Extract the (x, y) coordinate from the center of the cell holding the provided text.  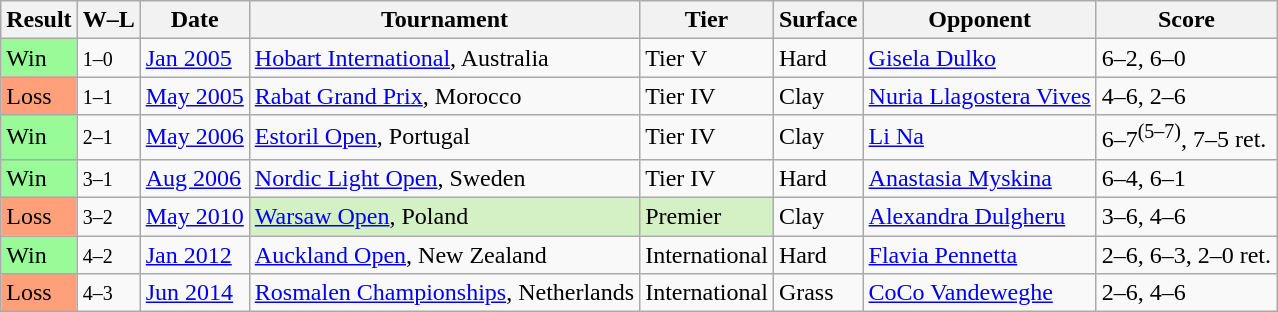
4–2 (108, 255)
2–6, 6–3, 2–0 ret. (1186, 255)
4–6, 2–6 (1186, 96)
Jan 2012 (194, 255)
CoCo Vandeweghe (980, 293)
2–6, 4–6 (1186, 293)
Nuria Llagostera Vives (980, 96)
Gisela Dulko (980, 58)
Rabat Grand Prix, Morocco (444, 96)
3–1 (108, 178)
3–6, 4–6 (1186, 217)
Anastasia Myskina (980, 178)
1–0 (108, 58)
3–2 (108, 217)
Aug 2006 (194, 178)
Opponent (980, 20)
6–4, 6–1 (1186, 178)
Flavia Pennetta (980, 255)
Grass (818, 293)
Jun 2014 (194, 293)
Tier (707, 20)
Surface (818, 20)
Auckland Open, New Zealand (444, 255)
Tournament (444, 20)
W–L (108, 20)
Date (194, 20)
Rosmalen Championships, Netherlands (444, 293)
Jan 2005 (194, 58)
Result (39, 20)
Hobart International, Australia (444, 58)
Score (1186, 20)
May 2006 (194, 138)
Nordic Light Open, Sweden (444, 178)
1–1 (108, 96)
Estoril Open, Portugal (444, 138)
Li Na (980, 138)
May 2010 (194, 217)
Premier (707, 217)
2–1 (108, 138)
4–3 (108, 293)
May 2005 (194, 96)
6–7(5–7), 7–5 ret. (1186, 138)
6–2, 6–0 (1186, 58)
Tier V (707, 58)
Alexandra Dulgheru (980, 217)
Warsaw Open, Poland (444, 217)
